Identify which cell holds the provided text, then report its [X, Y] central coordinate. 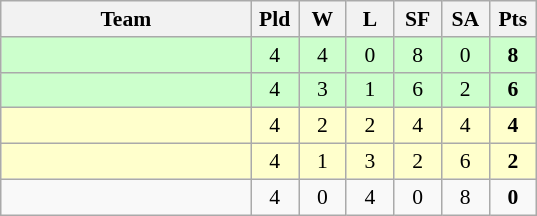
SA [465, 19]
L [370, 19]
W [322, 19]
Pld [275, 19]
SF [418, 19]
Team [126, 19]
Pts [513, 19]
